For the text-containing cell, return its midpoint in (x, y) coordinate format. 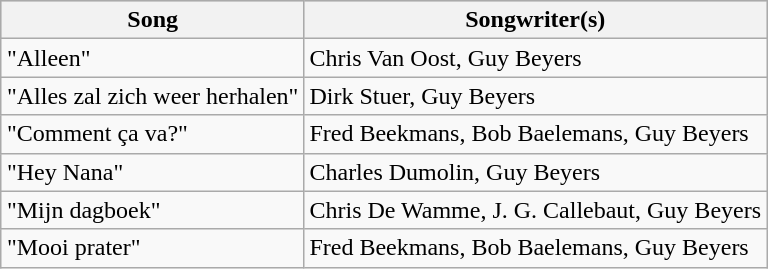
"Alleen" (152, 58)
Charles Dumolin, Guy Beyers (536, 172)
Song (152, 20)
"Hey Nana" (152, 172)
"Comment ça va?" (152, 134)
"Mijn dagboek" (152, 210)
Dirk Stuer, Guy Beyers (536, 96)
Songwriter(s) (536, 20)
Chris Van Oost, Guy Beyers (536, 58)
"Mooi prater" (152, 248)
"Alles zal zich weer herhalen" (152, 96)
Chris De Wamme, J. G. Callebaut, Guy Beyers (536, 210)
